Extract the [x, y] coordinate from the center of the cell holding the provided text.  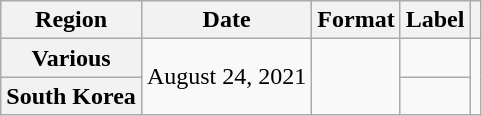
Date [226, 20]
Format [356, 20]
Region [72, 20]
Label [435, 20]
Various [72, 58]
August 24, 2021 [226, 77]
South Korea [72, 96]
